Return (x, y) of the center of cell containing provided text 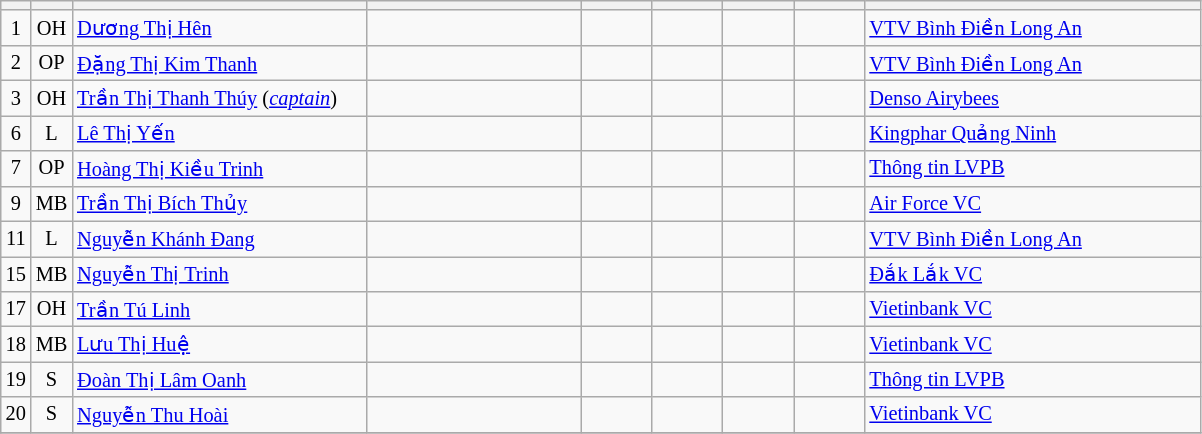
1 (16, 28)
15 (16, 274)
2 (16, 62)
Dương Thị Hên (220, 28)
Lê Thị Yến (220, 132)
Trần Tú Linh (220, 308)
Trần Thị Thanh Thúy (captain) (220, 98)
Nguyễn Thị Trinh (220, 274)
Đắk Lắk VC (1032, 274)
Đặng Thị Kim Thanh (220, 62)
Denso Airybees (1032, 98)
Trần Thị Bích Thủy (220, 204)
3 (16, 98)
Đoàn Thị Lâm Oanh (220, 380)
7 (16, 168)
11 (16, 238)
Hoàng Thị Kiều Trinh (220, 168)
Air Force VC (1032, 204)
9 (16, 204)
17 (16, 308)
Nguyễn Thu Hoài (220, 414)
20 (16, 414)
Lưu Thị Huệ (220, 344)
6 (16, 132)
19 (16, 380)
18 (16, 344)
Nguyễn Khánh Đang (220, 238)
Kingphar Quảng Ninh (1032, 132)
